For the text-containing cell, return its midpoint in [X, Y] coordinate format. 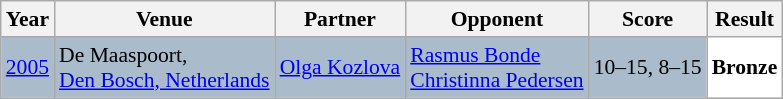
De Maaspoort,Den Bosch, Netherlands [164, 68]
Year [28, 19]
Rasmus Bonde Christinna Pedersen [496, 68]
Partner [340, 19]
10–15, 8–15 [648, 68]
Score [648, 19]
Venue [164, 19]
2005 [28, 68]
Opponent [496, 19]
Result [745, 19]
Bronze [745, 68]
Olga Kozlova [340, 68]
